Scan for the cell matching the given text and deliver its (x, y) coordinate at center. 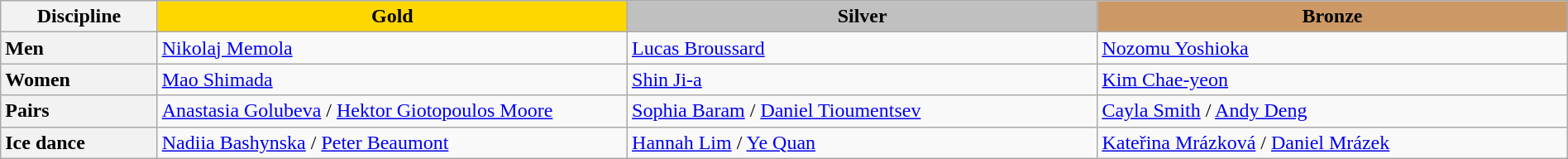
Silver (863, 17)
Pairs (79, 111)
Ice dance (79, 142)
Gold (392, 17)
Hannah Lim / Ye Quan (863, 142)
Kateřina Mrázková / Daniel Mrázek (1332, 142)
Discipline (79, 17)
Nikolaj Memola (392, 48)
Nadiia Bashynska / Peter Beaumont (392, 142)
Shin Ji-a (863, 79)
Sophia Baram / Daniel Tioumentsev (863, 111)
Kim Chae-yeon (1332, 79)
Anastasia Golubeva / Hektor Giotopoulos Moore (392, 111)
Cayla Smith / Andy Deng (1332, 111)
Bronze (1332, 17)
Men (79, 48)
Women (79, 79)
Mao Shimada (392, 79)
Lucas Broussard (863, 48)
Nozomu Yoshioka (1332, 48)
